Detect which cell encompasses the target text, then output its [x, y] center coordinate. 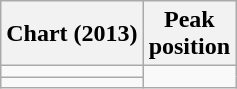
Peakposition [189, 34]
Chart (2013) [72, 34]
